Determine the (X, Y) coordinate at the center of the cell enclosing the given text.  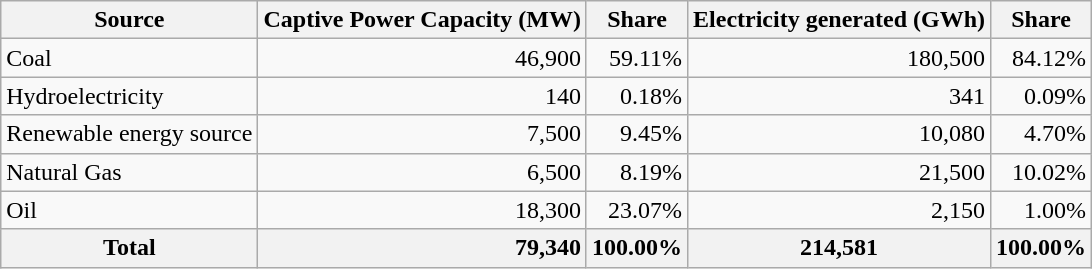
214,581 (840, 248)
79,340 (422, 248)
10.02% (1042, 172)
Captive Power Capacity (MW) (422, 20)
Natural Gas (130, 172)
4.70% (1042, 134)
23.07% (636, 210)
84.12% (1042, 58)
Renewable energy source (130, 134)
21,500 (840, 172)
341 (840, 96)
Total (130, 248)
Electricity generated (GWh) (840, 20)
10,080 (840, 134)
Oil (130, 210)
180,500 (840, 58)
Coal (130, 58)
Hydroelectricity (130, 96)
0.18% (636, 96)
Source (130, 20)
2,150 (840, 210)
8.19% (636, 172)
1.00% (1042, 210)
0.09% (1042, 96)
7,500 (422, 134)
59.11% (636, 58)
6,500 (422, 172)
46,900 (422, 58)
140 (422, 96)
9.45% (636, 134)
18,300 (422, 210)
